Determine the (x, y) coordinate at the center of the cell enclosing the given text.  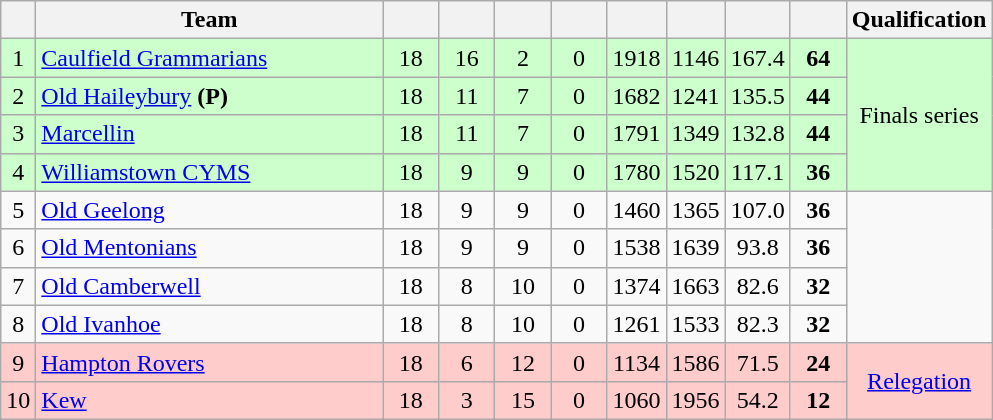
Hampton Rovers (210, 362)
1586 (696, 362)
Kew (210, 400)
4 (18, 172)
Marcellin (210, 134)
Qualification (919, 20)
Old Mentonians (210, 248)
Old Ivanhoe (210, 324)
135.5 (758, 96)
1956 (696, 400)
1060 (636, 400)
1134 (636, 362)
64 (818, 58)
107.0 (758, 210)
Old Geelong (210, 210)
1918 (636, 58)
Old Haileybury (P) (210, 96)
1 (18, 58)
Old Camberwell (210, 286)
54.2 (758, 400)
1663 (696, 286)
1682 (636, 96)
1538 (636, 248)
1349 (696, 134)
132.8 (758, 134)
71.5 (758, 362)
82.3 (758, 324)
1261 (636, 324)
5 (18, 210)
Williamstown CYMS (210, 172)
16 (467, 58)
93.8 (758, 248)
24 (818, 362)
1533 (696, 324)
1791 (636, 134)
1520 (696, 172)
1146 (696, 58)
167.4 (758, 58)
1639 (696, 248)
Team (210, 20)
1365 (696, 210)
1780 (636, 172)
15 (523, 400)
1374 (636, 286)
Caulfield Grammarians (210, 58)
Finals series (919, 115)
1460 (636, 210)
117.1 (758, 172)
Relegation (919, 381)
1241 (696, 96)
82.6 (758, 286)
